Search for the cell housing the specified text and yield its [X, Y] center coordinate. 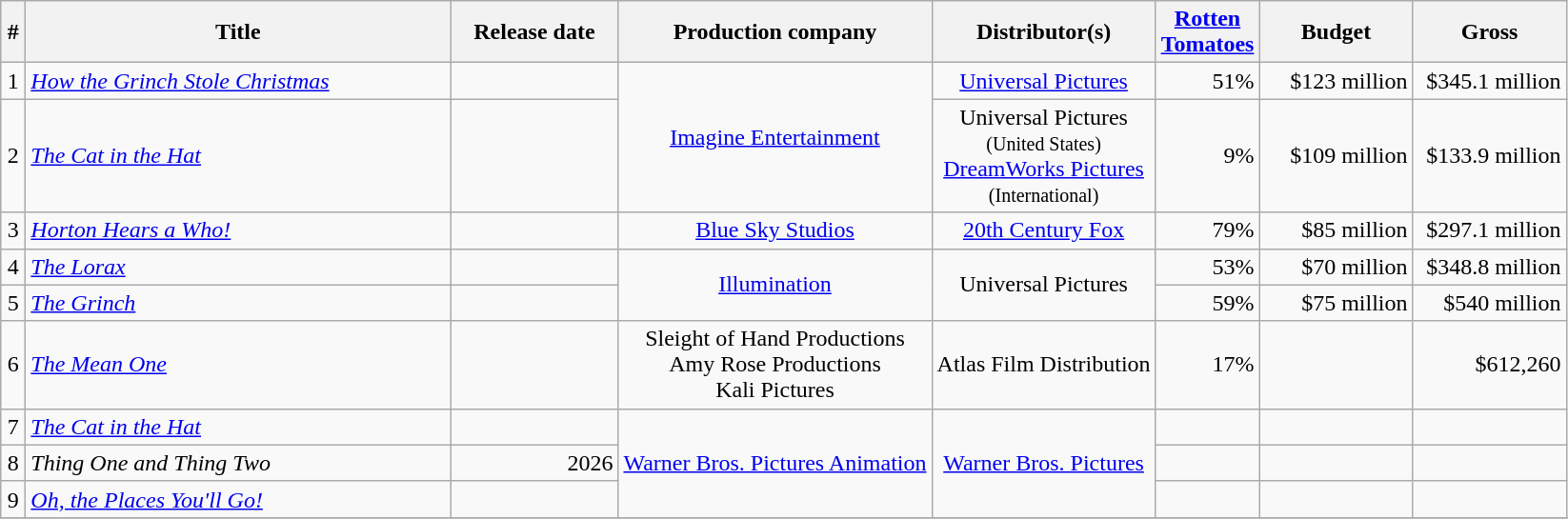
$109 million [1336, 156]
2 [13, 156]
9 [13, 499]
Gross [1490, 32]
$540 million [1490, 303]
6 [13, 365]
8 [13, 463]
The Mean One [238, 365]
59% [1208, 303]
79% [1208, 230]
$85 million [1336, 230]
# [13, 32]
51% [1208, 81]
Blue Sky Studios [775, 230]
5 [13, 303]
2026 [534, 463]
$75 million [1336, 303]
Title [238, 32]
17% [1208, 365]
$345.1 million [1490, 81]
Rotten Tomatoes [1208, 32]
How the Grinch Stole Christmas [238, 81]
Distributor(s) [1044, 32]
$70 million [1336, 267]
20th Century Fox [1044, 230]
7 [13, 427]
Budget [1336, 32]
1 [13, 81]
4 [13, 267]
Imagine Entertainment [775, 137]
$133.9 million [1490, 156]
Illumination [775, 285]
Warner Bros. Pictures Animation [775, 463]
The Grinch [238, 303]
$612,260 [1490, 365]
Atlas Film Distribution [1044, 365]
Universal Pictures(United States)DreamWorks Pictures(International) [1044, 156]
3 [13, 230]
$348.8 million [1490, 267]
Thing One and Thing Two [238, 463]
$297.1 million [1490, 230]
Release date [534, 32]
$123 million [1336, 81]
Sleight of Hand ProductionsAmy Rose ProductionsKali Pictures [775, 365]
9% [1208, 156]
Oh, the Places You'll Go! [238, 499]
Horton Hears a Who! [238, 230]
53% [1208, 267]
Warner Bros. Pictures [1044, 463]
Production company [775, 32]
The Lorax [238, 267]
